Extract the (X, Y) coordinate from the center of the cell holding the provided text.  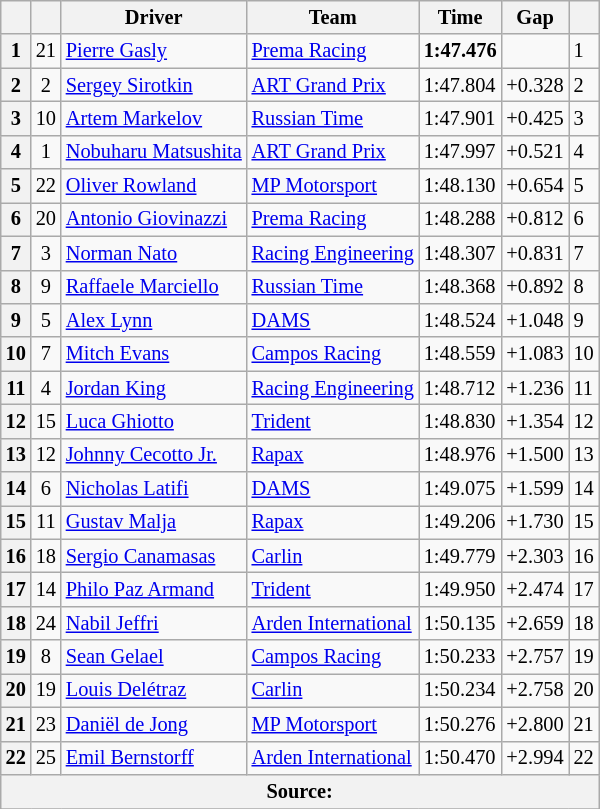
1:49.206 (460, 522)
Emil Bernstorff (154, 758)
+2.800 (536, 724)
1:48.307 (460, 253)
Daniël de Jong (154, 724)
+1.500 (536, 455)
1:47.901 (460, 118)
1:49.950 (460, 589)
Nicholas Latifi (154, 489)
+1.048 (536, 320)
Oliver Rowland (154, 186)
1:48.712 (460, 388)
Pierre Gasly (154, 51)
Gap (536, 17)
Norman Nato (154, 253)
+0.425 (536, 118)
+1.236 (536, 388)
24 (46, 623)
+2.474 (536, 589)
1:48.830 (460, 421)
1:49.075 (460, 489)
+2.758 (536, 690)
+2.659 (536, 623)
Time (460, 17)
+2.757 (536, 657)
23 (46, 724)
Nabil Jeffri (154, 623)
Team (333, 17)
+2.303 (536, 556)
+0.831 (536, 253)
1:48.976 (460, 455)
1:47.804 (460, 85)
Source: (300, 791)
+1.599 (536, 489)
Sergey Sirotkin (154, 85)
+1.083 (536, 354)
Jordan King (154, 388)
1:50.135 (460, 623)
1:50.470 (460, 758)
+2.994 (536, 758)
Philo Paz Armand (154, 589)
25 (46, 758)
Luca Ghiotto (154, 421)
+0.521 (536, 152)
1:48.288 (460, 219)
Artem Markelov (154, 118)
Driver (154, 17)
Gustav Malja (154, 522)
Sergio Canamasas (154, 556)
1:48.130 (460, 186)
+1.354 (536, 421)
+0.812 (536, 219)
Mitch Evans (154, 354)
Louis Delétraz (154, 690)
1:48.559 (460, 354)
1:49.779 (460, 556)
Sean Gelael (154, 657)
+0.328 (536, 85)
+0.892 (536, 287)
Raffaele Marciello (154, 287)
Antonio Giovinazzi (154, 219)
1:47.997 (460, 152)
Alex Lynn (154, 320)
Johnny Cecotto Jr. (154, 455)
1:48.524 (460, 320)
+1.730 (536, 522)
1:48.368 (460, 287)
+0.654 (536, 186)
1:50.276 (460, 724)
1:47.476 (460, 51)
1:50.234 (460, 690)
1:50.233 (460, 657)
Nobuharu Matsushita (154, 152)
